Return (X, Y) of the center of cell containing provided text 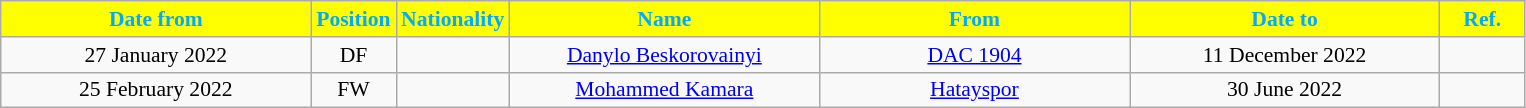
FW (354, 90)
Position (354, 19)
11 December 2022 (1285, 55)
Hatayspor (974, 90)
Nationality (452, 19)
Mohammed Kamara (664, 90)
30 June 2022 (1285, 90)
Ref. (1482, 19)
Date from (156, 19)
Date to (1285, 19)
25 February 2022 (156, 90)
DAC 1904 (974, 55)
27 January 2022 (156, 55)
Name (664, 19)
DF (354, 55)
Danylo Beskorovainyi (664, 55)
From (974, 19)
